From the cell containing the given text, extract its center point as [x, y] coordinate. 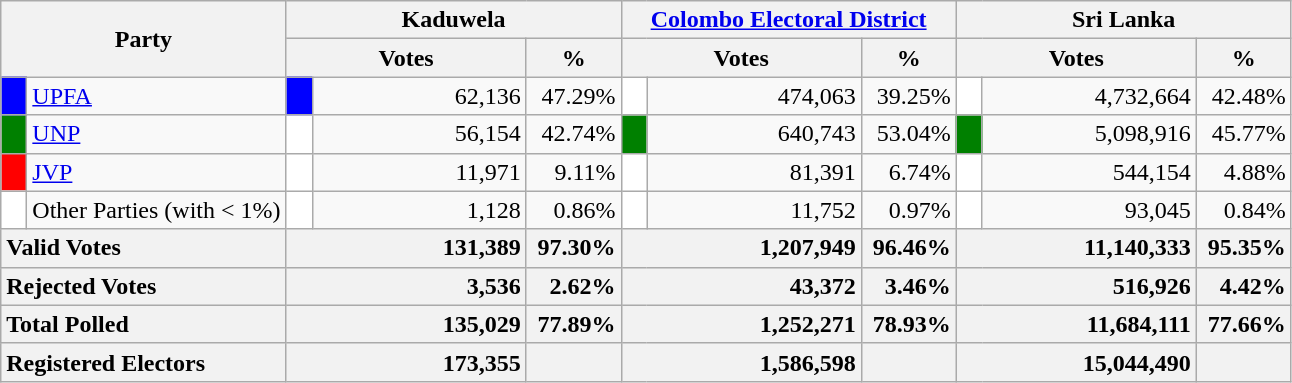
JVP [156, 172]
135,029 [406, 324]
4,732,664 [1089, 96]
Valid Votes [144, 248]
11,971 [419, 172]
Kaduwela [454, 20]
97.30% [574, 248]
1,128 [419, 210]
Party [144, 39]
96.46% [908, 248]
11,684,111 [1076, 324]
Sri Lanka [1124, 20]
UPFA [156, 96]
UNP [156, 134]
Total Polled [144, 324]
544,154 [1089, 172]
77.89% [574, 324]
Colombo Electoral District [788, 20]
43,372 [741, 286]
1,586,598 [741, 362]
0.86% [574, 210]
3,536 [406, 286]
131,389 [406, 248]
62,136 [419, 96]
Registered Electors [144, 362]
474,063 [754, 96]
0.97% [908, 210]
53.04% [908, 134]
77.66% [1244, 324]
95.35% [1244, 248]
Rejected Votes [144, 286]
4.88% [1244, 172]
56,154 [419, 134]
11,752 [754, 210]
42.74% [574, 134]
5,098,916 [1089, 134]
Other Parties (with < 1%) [156, 210]
640,743 [754, 134]
47.29% [574, 96]
6.74% [908, 172]
93,045 [1089, 210]
3.46% [908, 286]
173,355 [406, 362]
4.42% [1244, 286]
39.25% [908, 96]
42.48% [1244, 96]
9.11% [574, 172]
1,252,271 [741, 324]
2.62% [574, 286]
0.84% [1244, 210]
11,140,333 [1076, 248]
15,044,490 [1076, 362]
78.93% [908, 324]
81,391 [754, 172]
1,207,949 [741, 248]
516,926 [1076, 286]
45.77% [1244, 134]
